Locate the cell with the specified text and output its (x, y) center coordinate. 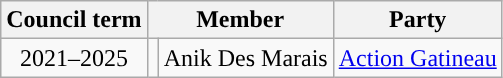
Council term (74, 20)
2021–2025 (74, 58)
Anik Des Marais (246, 58)
Member (240, 20)
Party (418, 20)
Action Gatineau (418, 58)
